Identify which cell holds the provided text, then report its (x, y) central coordinate. 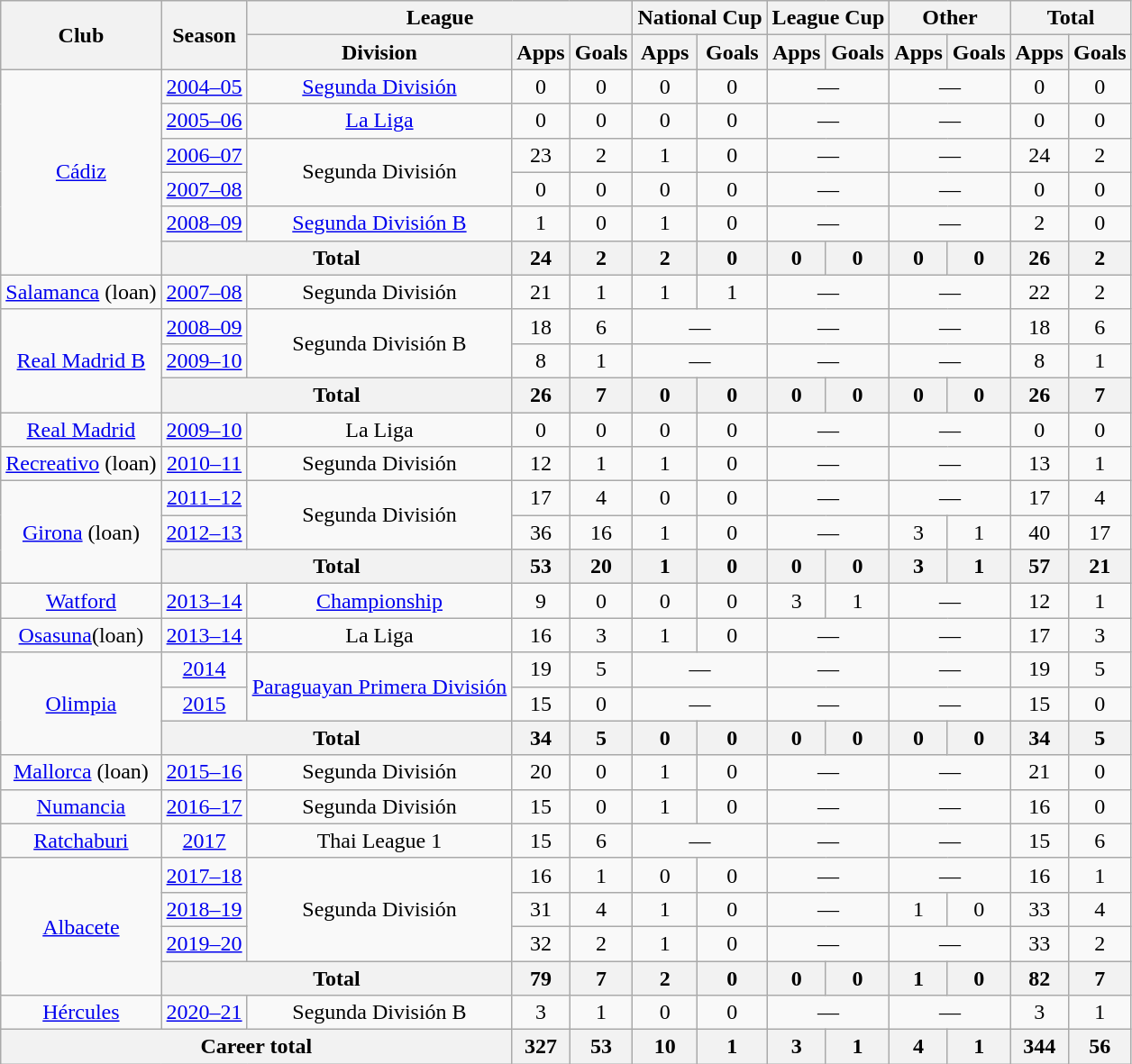
2017–18 (204, 875)
23 (541, 155)
Girona (loan) (81, 532)
2015 (204, 704)
Thai League 1 (379, 841)
Club (81, 35)
Osasuna(loan) (81, 635)
Ratchaburi (81, 841)
2006–07 (204, 155)
Recreativo (loan) (81, 464)
13 (1039, 464)
2010–11 (204, 464)
57 (1039, 567)
9 (541, 601)
Division (379, 52)
344 (1039, 1047)
82 (1039, 978)
2004–05 (204, 86)
22 (1039, 292)
36 (541, 532)
Real Madrid (81, 430)
League (440, 18)
Salamanca (loan) (81, 292)
2011–12 (204, 498)
56 (1100, 1047)
Mallorca (loan) (81, 772)
40 (1039, 532)
Olimpia (81, 704)
Paraguayan Primera División (379, 687)
Other (950, 18)
79 (541, 978)
Championship (379, 601)
Career total (256, 1047)
Hércules (81, 1013)
Season (204, 35)
Real Madrid B (81, 360)
2005–06 (204, 121)
2015–16 (204, 772)
32 (541, 943)
31 (541, 909)
Cádiz (81, 172)
2012–13 (204, 532)
Watford (81, 601)
327 (541, 1047)
2014 (204, 669)
10 (665, 1047)
Albacete (81, 926)
Numancia (81, 806)
League Cup (828, 18)
2019–20 (204, 943)
National Cup (699, 18)
2020–21 (204, 1013)
2018–19 (204, 909)
2016–17 (204, 806)
2017 (204, 841)
